Capture the cell that displays the provided text and extract its (X, Y) central coordinate. 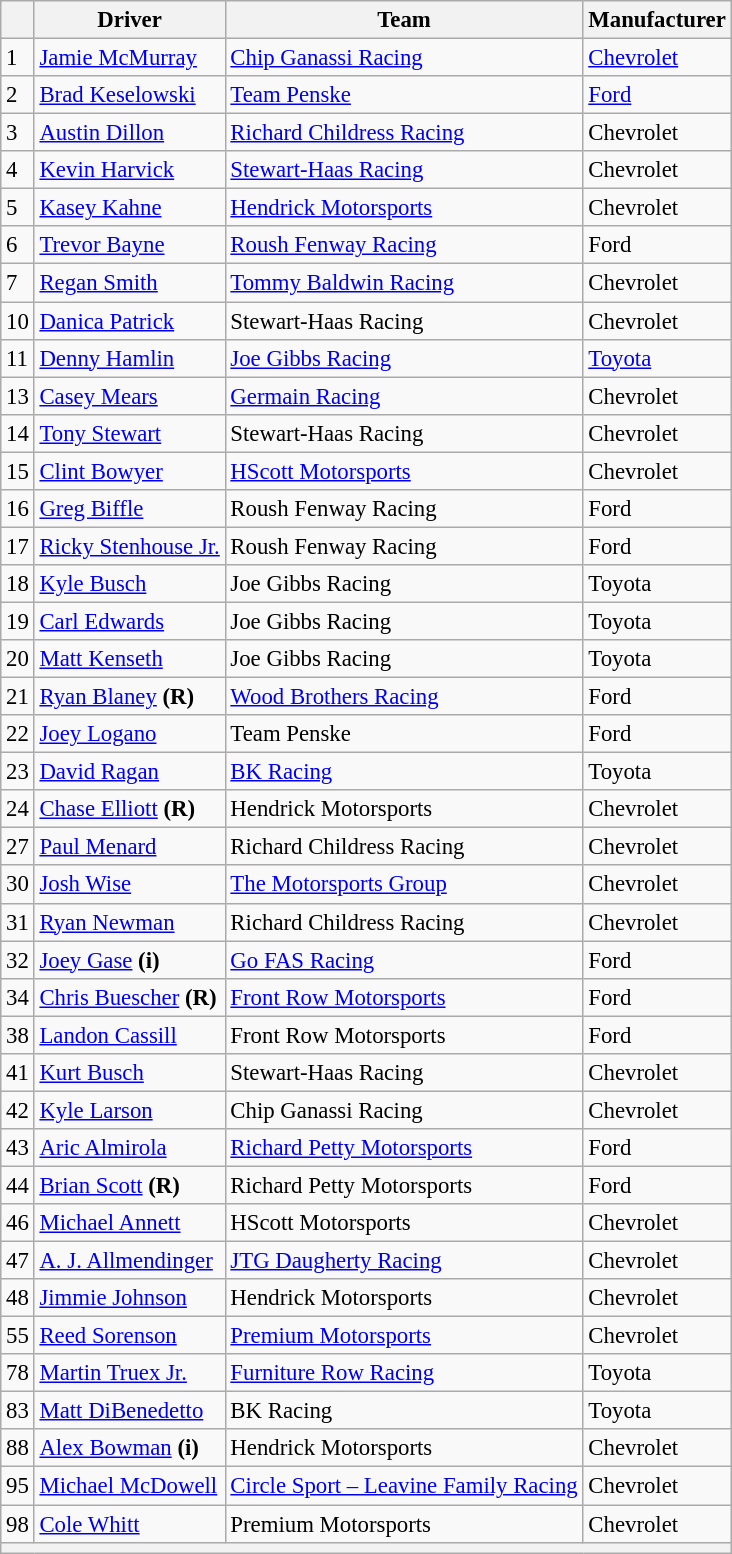
Trevor Bayne (130, 245)
Joey Gase (i) (130, 960)
4 (18, 170)
Matt Kenseth (130, 659)
Reed Sorenson (130, 1336)
Regan Smith (130, 283)
24 (18, 809)
Michael Annett (130, 1223)
Casey Mears (130, 396)
20 (18, 659)
32 (18, 960)
Jimmie Johnson (130, 1298)
Aric Almirola (130, 1148)
Ryan Newman (130, 922)
3 (18, 133)
48 (18, 1298)
6 (18, 245)
15 (18, 471)
Kyle Busch (130, 584)
A. J. Allmendinger (130, 1261)
Carl Edwards (130, 621)
Team (404, 20)
Kevin Harvick (130, 170)
78 (18, 1373)
88 (18, 1449)
41 (18, 1073)
47 (18, 1261)
10 (18, 321)
Ryan Blaney (R) (130, 697)
Jamie McMurray (130, 58)
42 (18, 1110)
Danica Patrick (130, 321)
Martin Truex Jr. (130, 1373)
30 (18, 885)
Germain Racing (404, 396)
34 (18, 997)
Go FAS Racing (404, 960)
22 (18, 734)
11 (18, 358)
Kyle Larson (130, 1110)
14 (18, 433)
98 (18, 1524)
2 (18, 95)
13 (18, 396)
7 (18, 283)
Brian Scott (R) (130, 1185)
95 (18, 1486)
Brad Keselowski (130, 95)
Clint Bowyer (130, 471)
Kurt Busch (130, 1073)
Michael McDowell (130, 1486)
83 (18, 1411)
Matt DiBenedetto (130, 1411)
Ricky Stenhouse Jr. (130, 546)
Wood Brothers Racing (404, 697)
Driver (130, 20)
Tony Stewart (130, 433)
Chase Elliott (R) (130, 809)
JTG Daugherty Racing (404, 1261)
21 (18, 697)
23 (18, 772)
Landon Cassill (130, 1035)
Cole Whitt (130, 1524)
17 (18, 546)
38 (18, 1035)
Denny Hamlin (130, 358)
55 (18, 1336)
Josh Wise (130, 885)
19 (18, 621)
Austin Dillon (130, 133)
43 (18, 1148)
Kasey Kahne (130, 208)
46 (18, 1223)
Furniture Row Racing (404, 1373)
27 (18, 847)
Joey Logano (130, 734)
Alex Bowman (i) (130, 1449)
Circle Sport – Leavine Family Racing (404, 1486)
Greg Biffle (130, 509)
18 (18, 584)
44 (18, 1185)
5 (18, 208)
Paul Menard (130, 847)
16 (18, 509)
Manufacturer (657, 20)
David Ragan (130, 772)
The Motorsports Group (404, 885)
31 (18, 922)
Tommy Baldwin Racing (404, 283)
1 (18, 58)
Chris Buescher (R) (130, 997)
